Return the (x, y) coordinate for the center point of the cell that contains the specified text.  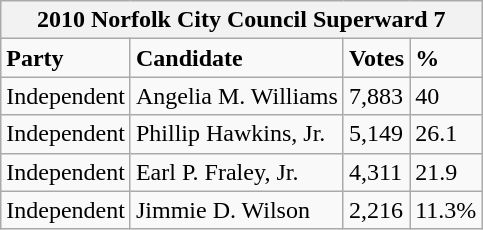
11.3% (446, 210)
Candidate (236, 58)
26.1 (446, 134)
40 (446, 96)
Earl P. Fraley, Jr. (236, 172)
2010 Norfolk City Council Superward 7 (242, 20)
Angelia M. Williams (236, 96)
Phillip Hawkins, Jr. (236, 134)
2,216 (376, 210)
% (446, 58)
7,883 (376, 96)
Votes (376, 58)
Jimmie D. Wilson (236, 210)
5,149 (376, 134)
4,311 (376, 172)
21.9 (446, 172)
Party (66, 58)
